Pinpoint the cell where the given text exists, returning its (X, Y) midpoint coordinate. 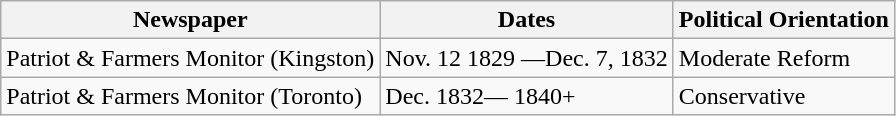
Nov. 12 1829 —Dec. 7, 1832 (526, 58)
Dates (526, 20)
Dec. 1832— 1840+ (526, 96)
Patriot & Farmers Monitor (Toronto) (190, 96)
Patriot & Farmers Monitor (Kingston) (190, 58)
Political Orientation (784, 20)
Moderate Reform (784, 58)
Newspaper (190, 20)
Conservative (784, 96)
